Determine the (X, Y) coordinate at the center of the cell enclosing the given text.  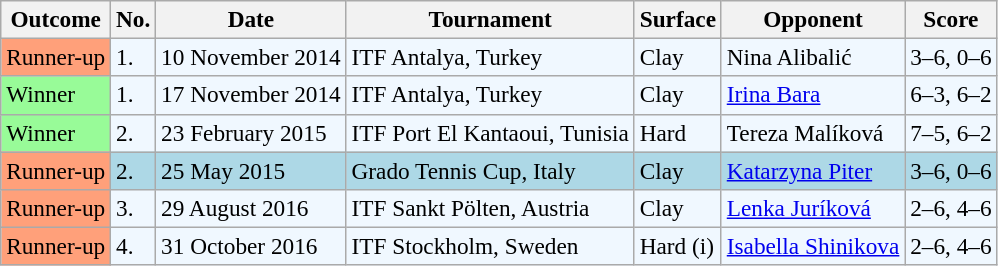
Irina Bara (812, 95)
6–3, 6–2 (951, 95)
17 November 2014 (251, 95)
Opponent (812, 19)
Nina Alibalić (812, 57)
Surface (678, 19)
ITF Sankt Pölten, Austria (490, 208)
Tereza Malíková (812, 133)
31 October 2016 (251, 246)
10 November 2014 (251, 57)
No. (134, 19)
7–5, 6–2 (951, 133)
23 February 2015 (251, 133)
Score (951, 19)
Date (251, 19)
3. (134, 208)
Tournament (490, 19)
25 May 2015 (251, 170)
Grado Tennis Cup, Italy (490, 170)
Outcome (56, 19)
Lenka Juríková (812, 208)
Hard (678, 133)
29 August 2016 (251, 208)
Isabella Shinikova (812, 246)
ITF Port El Kantaoui, Tunisia (490, 133)
ITF Stockholm, Sweden (490, 246)
Hard (i) (678, 246)
Katarzyna Piter (812, 170)
4. (134, 246)
